Capture the cell that displays the provided text and extract its (x, y) central coordinate. 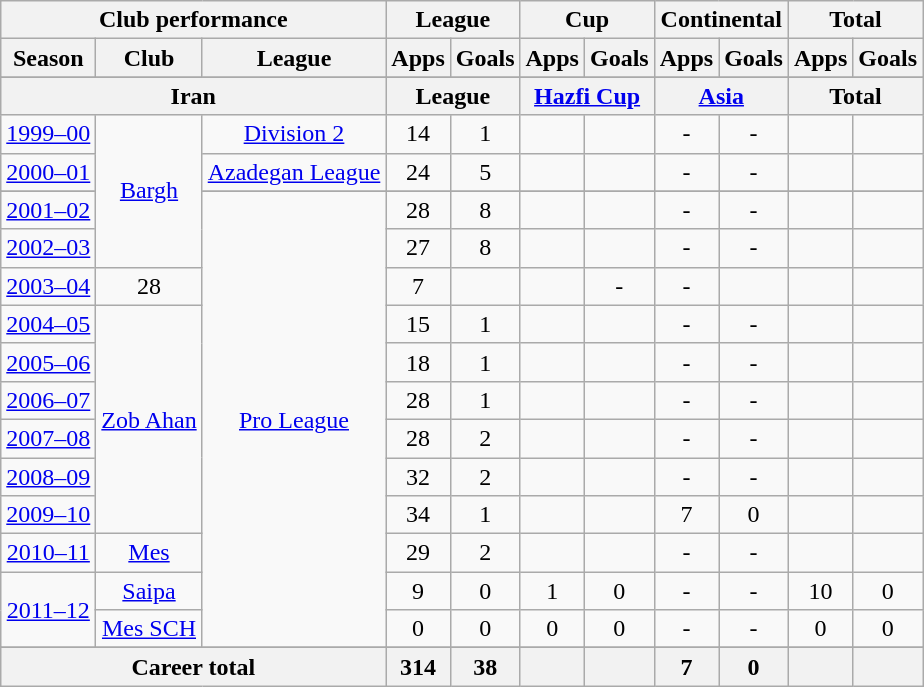
2003–04 (48, 286)
2002–03 (48, 248)
Iran (194, 96)
Bargh (149, 191)
Saipa (149, 591)
Mes SCH (149, 629)
Zob Ahan (149, 419)
5 (485, 172)
27 (418, 248)
2008–09 (48, 477)
Asia (721, 96)
2007–08 (48, 438)
34 (418, 515)
15 (418, 324)
18 (418, 362)
2000–01 (48, 172)
Azadegan League (294, 172)
Continental (721, 20)
9 (418, 591)
Hazfi Cup (587, 96)
38 (485, 667)
2006–07 (48, 400)
2010–11 (48, 553)
2001–02 (48, 210)
2011–12 (48, 610)
2004–05 (48, 324)
Career total (194, 667)
1999–00 (48, 134)
2009–10 (48, 515)
32 (418, 477)
10 (820, 591)
Division 2 (294, 134)
Season (48, 58)
Mes (149, 553)
Club (149, 58)
2005–06 (48, 362)
314 (418, 667)
14 (418, 134)
24 (418, 172)
29 (418, 553)
Cup (587, 20)
Club performance (194, 20)
Pro League (294, 420)
